Determine the (X, Y) coordinate at the center of the cell enclosing the given text.  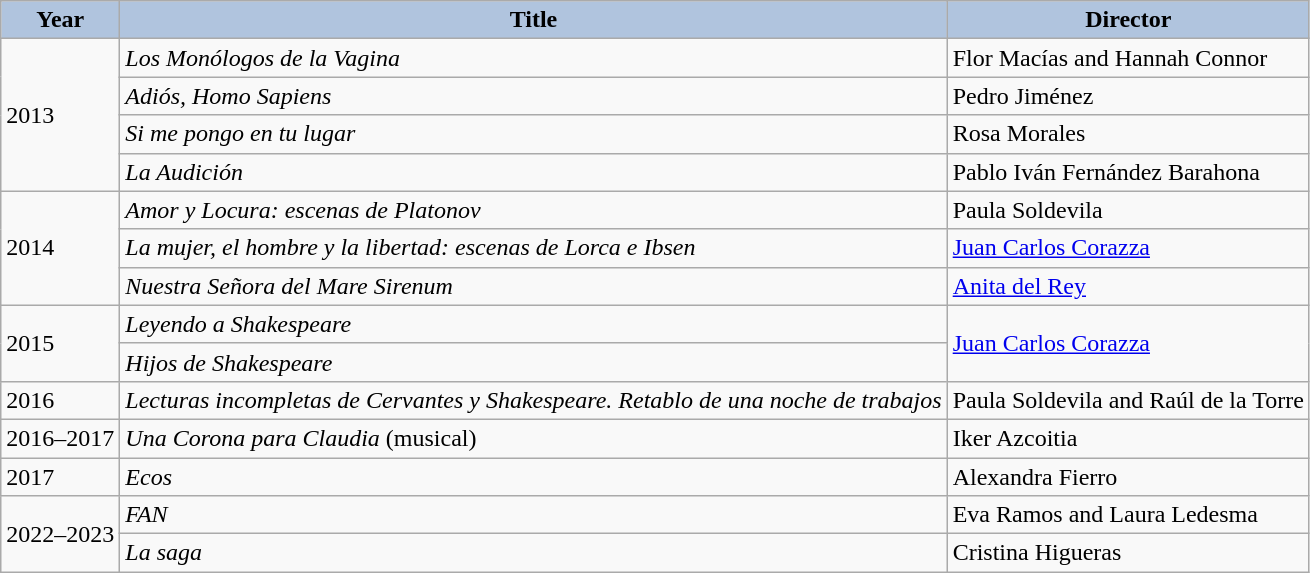
2015 (60, 343)
La mujer, el hombre y la libertad: escenas de Lorca e Ibsen (534, 248)
Una Corona para Claudia (musical) (534, 438)
Pedro Jiménez (1128, 96)
Anita del Rey (1128, 286)
La saga (534, 553)
2022–2023 (60, 534)
Los Monólogos de la Vagina (534, 58)
Nuestra Señora del Mare Sirenum (534, 286)
Hijos de Shakespeare (534, 362)
2016–2017 (60, 438)
Si me pongo en tu lugar (534, 134)
Director (1128, 20)
Pablo Iván Fernández Barahona (1128, 172)
La Audición (534, 172)
2016 (60, 400)
Paula Soldevila (1128, 210)
FAN (534, 515)
Lecturas incompletas de Cervantes y Shakespeare. Retablo de una noche de trabajos (534, 400)
Paula Soldevila and Raúl de la Torre (1128, 400)
Year (60, 20)
Title (534, 20)
Leyendo a Shakespeare (534, 324)
2017 (60, 477)
Eva Ramos and Laura Ledesma (1128, 515)
Ecos (534, 477)
2014 (60, 248)
Cristina Higueras (1128, 553)
Iker Azcoitia (1128, 438)
Flor Macías and Hannah Connor (1128, 58)
Rosa Morales (1128, 134)
2013 (60, 115)
Amor y Locura: escenas de Platonov (534, 210)
Adiós, Homo Sapiens (534, 96)
Alexandra Fierro (1128, 477)
